Pinpoint the cell where the given text exists, returning its [X, Y] midpoint coordinate. 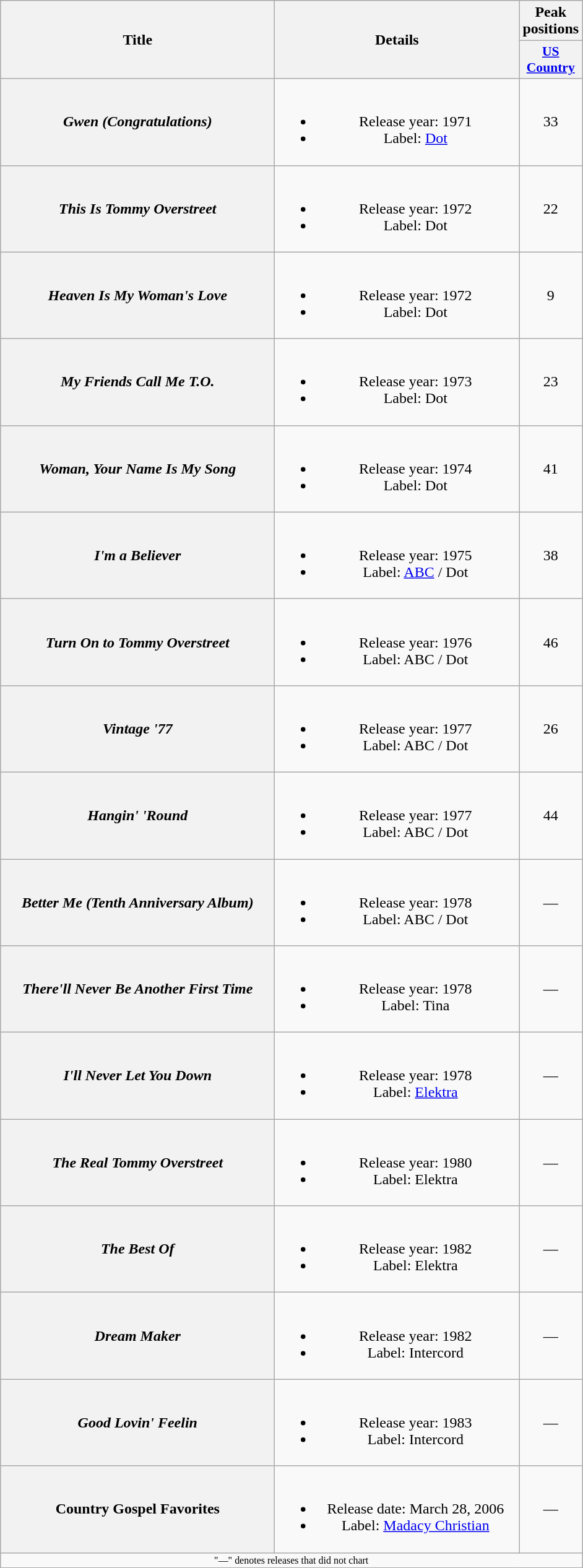
Release year: 1974Label: Dot [397, 469]
Release year: 1971Label: Dot [397, 122]
22 [551, 209]
44 [551, 815]
My Friends Call Me T.O. [137, 382]
Release year: 1975Label: ABC / Dot [397, 555]
Woman, Your Name Is My Song [137, 469]
Title [137, 40]
Vintage '77 [137, 729]
Heaven Is My Woman's Love [137, 295]
Release year: 1982Label: Intercord [397, 1336]
Release year: 1982Label: Elektra [397, 1249]
Release year: 1978Label: Elektra [397, 1076]
I'm a Believer [137, 555]
Release year: 1978Label: Tina [397, 989]
46 [551, 642]
Details [397, 40]
38 [551, 555]
This Is Tommy Overstreet [137, 209]
41 [551, 469]
Release year: 1983Label: Intercord [397, 1423]
Country Gospel Favorites [137, 1509]
Release date: March 28, 2006Label: Madacy Christian [397, 1509]
Release year: 1980Label: Elektra [397, 1163]
33 [551, 122]
Hangin' 'Round [137, 815]
Release year: 1976Label: ABC / Dot [397, 642]
I'll Never Let You Down [137, 1076]
Turn On to Tommy Overstreet [137, 642]
Good Lovin' Feelin [137, 1423]
9 [551, 295]
"—" denotes releases that did not chart [291, 1560]
Gwen (Congratulations) [137, 122]
The Best Of [137, 1249]
The Real Tommy Overstreet [137, 1163]
Dream Maker [137, 1336]
Peak positions [551, 21]
US Country [551, 59]
Release year: 1973Label: Dot [397, 382]
23 [551, 382]
There'll Never Be Another First Time [137, 989]
Release year: 1978Label: ABC / Dot [397, 903]
Better Me (Tenth Anniversary Album) [137, 903]
26 [551, 729]
